Return the [x, y] coordinate for the center point of the cell that contains the specified text.  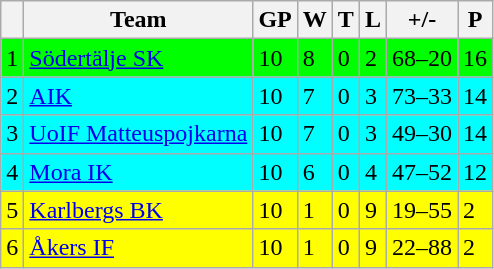
GP [275, 20]
Team [138, 20]
49–30 [422, 134]
Mora IK [138, 172]
22–88 [422, 248]
W [314, 20]
Södertälje SK [138, 58]
68–20 [422, 58]
Karlbergs BK [138, 210]
+/- [422, 20]
47–52 [422, 172]
UoIF Matteuspojkarna [138, 134]
19–55 [422, 210]
73–33 [422, 96]
T [346, 20]
AIK [138, 96]
Åkers IF [138, 248]
12 [476, 172]
8 [314, 58]
L [372, 20]
16 [476, 58]
5 [12, 210]
P [476, 20]
